Find where the given text appears and provide that cell's center as (x, y) coordinate. 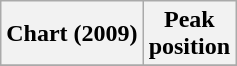
Peakposition (189, 34)
Chart (2009) (72, 34)
